For the text-containing cell, return its midpoint in [x, y] coordinate format. 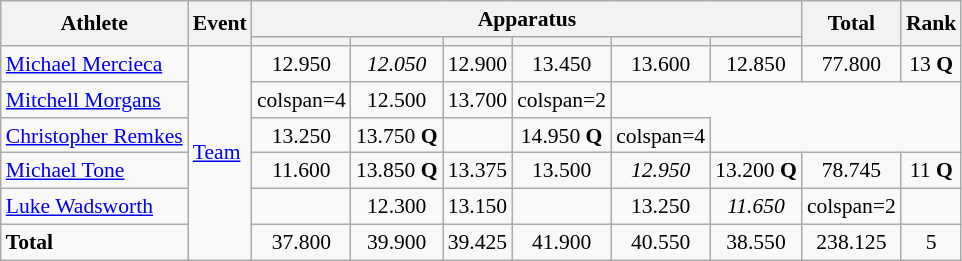
Mitchell Morgans [94, 100]
13.600 [660, 64]
13.150 [478, 207]
13.450 [562, 64]
78.745 [852, 171]
12.050 [397, 64]
12.850 [756, 64]
12.500 [397, 100]
13.500 [562, 171]
13.750 Q [397, 136]
238.125 [852, 243]
14.950 Q [562, 136]
Luke Wadsworth [94, 207]
13.700 [478, 100]
Rank [932, 24]
Christopher Remkes [94, 136]
Michael Mercieca [94, 64]
40.550 [660, 243]
39.900 [397, 243]
13.375 [478, 171]
37.800 [302, 243]
5 [932, 243]
Apparatus [527, 19]
12.900 [478, 64]
13.200 Q [756, 171]
13.850 Q [397, 171]
Athlete [94, 24]
38.550 [756, 243]
13 Q [932, 64]
Team [220, 153]
Michael Tone [94, 171]
12.300 [397, 207]
39.425 [478, 243]
Event [220, 24]
11.600 [302, 171]
11.650 [756, 207]
41.900 [562, 243]
11 Q [932, 171]
77.800 [852, 64]
